Capture the cell that displays the provided text and extract its (X, Y) central coordinate. 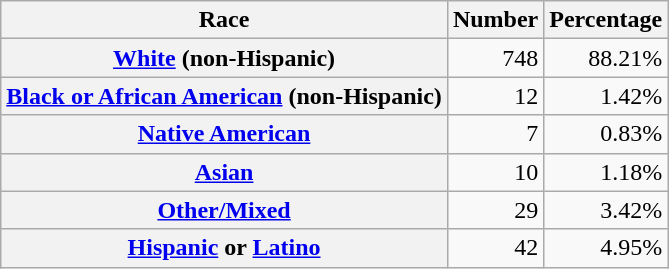
1.18% (606, 172)
10 (495, 172)
88.21% (606, 58)
Asian (224, 172)
Percentage (606, 20)
Hispanic or Latino (224, 248)
Number (495, 20)
Race (224, 20)
Black or African American (non-Hispanic) (224, 96)
748 (495, 58)
Native American (224, 134)
White (non-Hispanic) (224, 58)
1.42% (606, 96)
3.42% (606, 210)
Other/Mixed (224, 210)
29 (495, 210)
7 (495, 134)
12 (495, 96)
42 (495, 248)
4.95% (606, 248)
0.83% (606, 134)
